Locate the cell with the specified text and output its [X, Y] center coordinate. 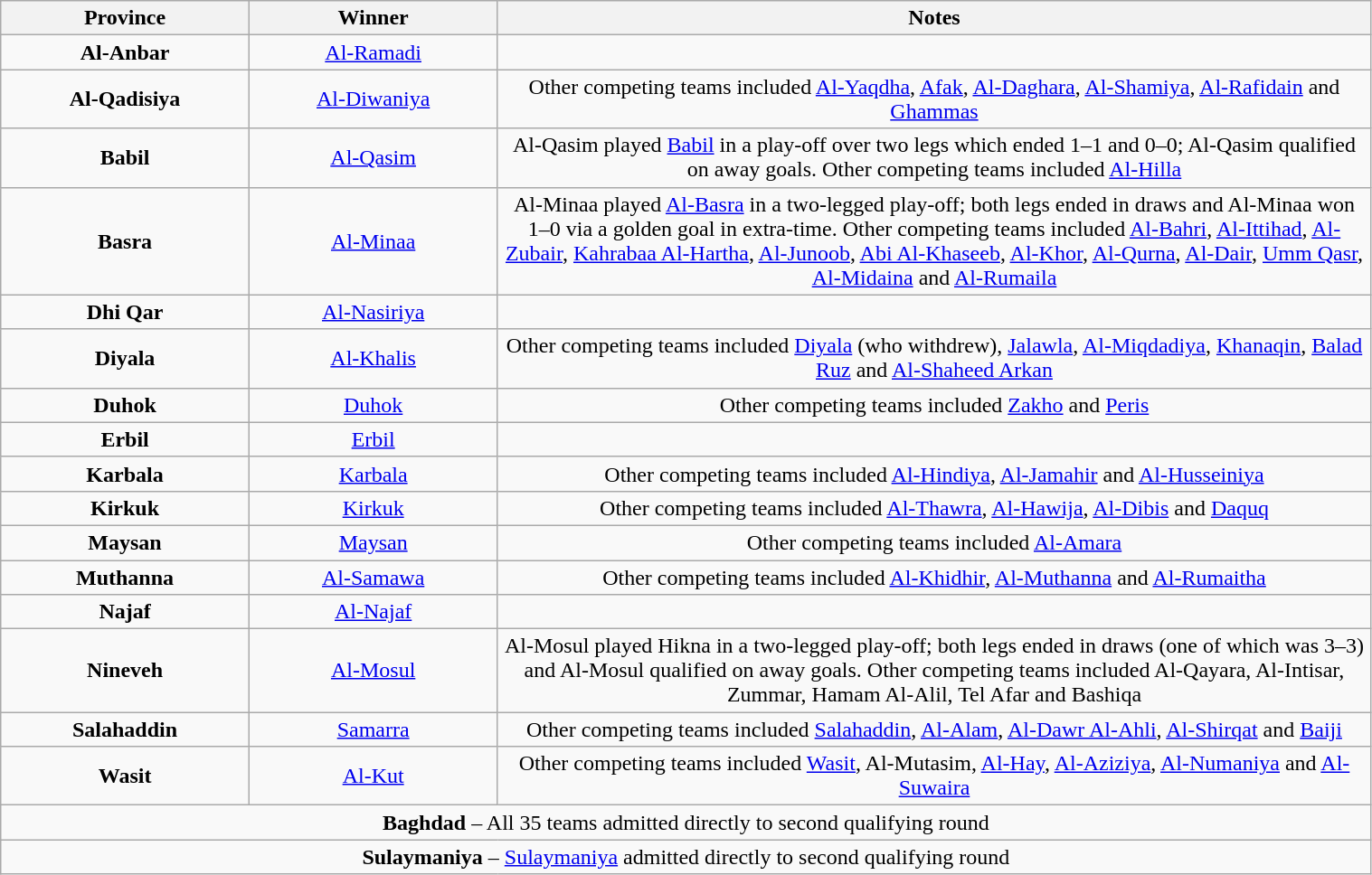
Other competing teams included Zakho and Peris [934, 405]
Al-Mosul [373, 671]
Al-Kut [373, 776]
Al-Nasiriya [373, 312]
Dhi Qar [125, 312]
Samarra [373, 729]
Other competing teams included Al-Khidhir, Al-Muthanna and Al-Rumaitha [934, 578]
Al-Qasim played Babil in a play-off over two legs which ended 1–1 and 0–0; Al-Qasim qualified on away goals. Other competing teams included Al-Hilla [934, 157]
Al-Ramadi [373, 52]
Province [125, 18]
Al-Najaf [373, 612]
Basra [125, 240]
Other competing teams included Al-Thawra, Al-Hawija, Al-Dibis and Daquq [934, 508]
Al-Anbar [125, 52]
Nineveh [125, 671]
Wasit [125, 776]
Other competing teams included Al-Hindiya, Al-Jamahir and Al-Husseiniya [934, 474]
Baghdad – All 35 teams admitted directly to second qualifying round [686, 823]
Other competing teams included Salahaddin, Al-Alam, Al-Dawr Al-Ahli, Al-Shirqat and Baiji [934, 729]
Other competing teams included Diyala (who withdrew), Jalawla, Al-Miqdadiya, Khanaqin, Balad Ruz and Al-Shaheed Arkan [934, 358]
Other competing teams included Wasit, Al-Mutasim, Al-Hay, Al-Aziziya, Al-Numaniya and Al-Suwaira [934, 776]
Other competing teams included Al-Amara [934, 542]
Najaf [125, 612]
Muthanna [125, 578]
Other competing teams included Al-Yaqdha, Afak, Al-Daghara, Al-Shamiya, Al-Rafidain and Ghammas [934, 99]
Al-Samawa [373, 578]
Notes [934, 18]
Salahaddin [125, 729]
Sulaymaniya – Sulaymaniya admitted directly to second qualifying round [686, 857]
Al-Khalis [373, 358]
Babil [125, 157]
Al-Qadisiya [125, 99]
Winner [373, 18]
Al-Qasim [373, 157]
Diyala [125, 358]
Al-Minaa [373, 240]
Al-Diwaniya [373, 99]
